Output the (X, Y) coordinate of the center of the cell containing the given text.  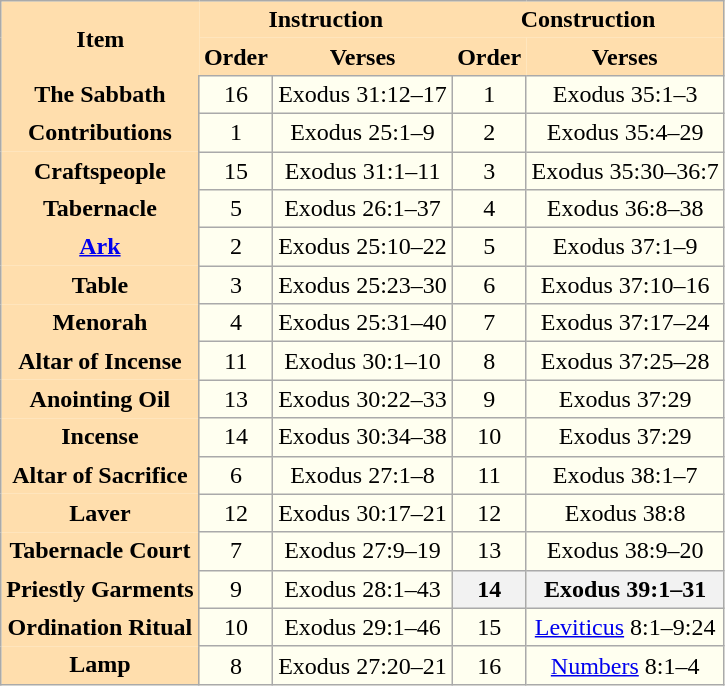
Exodus 27:20–21 (363, 665)
Exodus 25:31–40 (363, 323)
Incense (100, 437)
Exodus 25:1–9 (363, 132)
Tabernacle Court (100, 551)
Exodus 38:1–7 (625, 475)
Exodus 38:8 (625, 513)
Item (100, 38)
Ark (100, 247)
Exodus 31:1–11 (363, 171)
Exodus 27:1–8 (363, 475)
Exodus 30:34–38 (363, 437)
Exodus 36:8–38 (625, 209)
Priestly Garments (100, 589)
Exodus 37:10–16 (625, 285)
Tabernacle (100, 209)
Exodus 27:9–19 (363, 551)
Altar of Incense (100, 361)
Exodus 30:17–21 (363, 513)
Exodus 28:1–43 (363, 589)
Exodus 37:25–28 (625, 361)
Exodus 31:12–17 (363, 94)
Ordination Ritual (100, 627)
Construction (588, 20)
Menorah (100, 323)
Craftspeople (100, 171)
Exodus 39:1–31 (625, 589)
Exodus 37:17–24 (625, 323)
Exodus 35:30–36:7 (625, 171)
Anointing Oil (100, 399)
Exodus 25:10–22 (363, 247)
Exodus 35:4–29 (625, 132)
Exodus 37:1–9 (625, 247)
Leviticus 8:1–9:24 (625, 627)
Contributions (100, 132)
Exodus 30:22–33 (363, 399)
Exodus 29:1–46 (363, 627)
The Sabbath (100, 94)
Altar of Sacrifice (100, 475)
Exodus 25:23–30 (363, 285)
Laver (100, 513)
Numbers 8:1–4 (625, 665)
Exodus 38:9–20 (625, 551)
Instruction (326, 20)
Exodus 30:1–10 (363, 361)
Exodus 35:1–3 (625, 94)
Table (100, 285)
Lamp (100, 665)
Exodus 26:1–37 (363, 209)
